Determine the (x, y) coordinate at the center of the cell enclosing the given text.  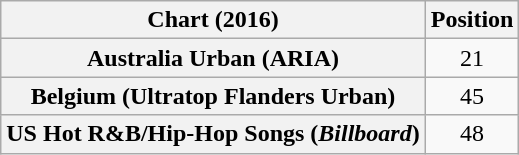
21 (472, 58)
US Hot R&B/Hip-Hop Songs (Billboard) (213, 134)
Belgium (Ultratop Flanders Urban) (213, 96)
48 (472, 134)
Position (472, 20)
45 (472, 96)
Chart (2016) (213, 20)
Australia Urban (ARIA) (213, 58)
